Capture the cell that displays the provided text and extract its [X, Y] central coordinate. 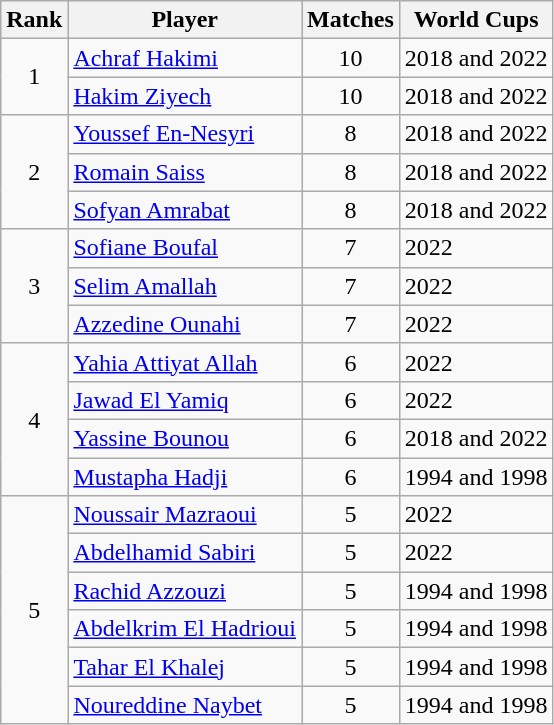
1 [34, 77]
Achraf Hakimi [185, 58]
Jawad El Yamiq [185, 400]
4 [34, 419]
Rachid Azzouzi [185, 591]
Tahar El Khalej [185, 667]
Hakim Ziyech [185, 96]
Yassine Bounou [185, 438]
2 [34, 172]
Selim Amallah [185, 286]
Rank [34, 20]
Noussair Mazraoui [185, 515]
World Cups [476, 20]
Sofiane Boufal [185, 248]
Mustapha Hadji [185, 477]
Sofyan Amrabat [185, 210]
Abdelkrim El Hadrioui [185, 629]
Matches [351, 20]
Yahia Attiyat Allah [185, 362]
Romain Saiss [185, 172]
Youssef En-Nesyri [185, 134]
Abdelhamid Sabiri [185, 553]
3 [34, 286]
Azzedine Ounahi [185, 324]
Player [185, 20]
Noureddine Naybet [185, 705]
